Return (X, Y) of the center of cell containing provided text 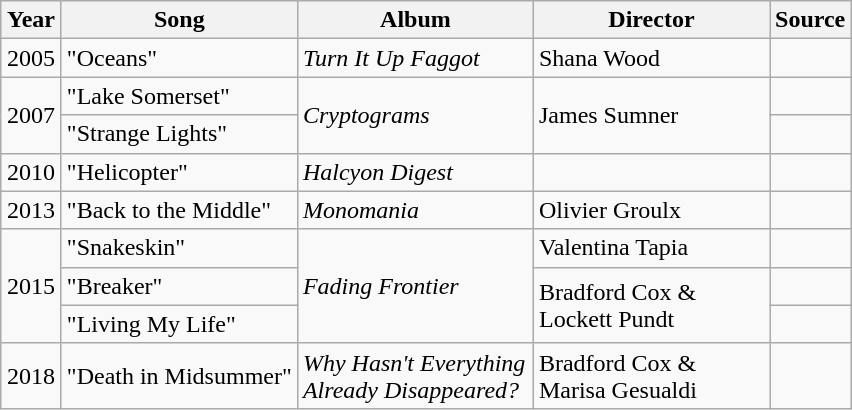
Valentina Tapia (651, 248)
Turn It Up Faggot (415, 58)
Bradford Cox & Lockett Pundt (651, 305)
Album (415, 20)
2007 (32, 115)
2018 (32, 376)
Halcyon Digest (415, 172)
2010 (32, 172)
2013 (32, 210)
Song (179, 20)
"Helicopter" (179, 172)
"Death in Midsummer" (179, 376)
"Snakeskin" (179, 248)
James Sumner (651, 115)
"Lake Somerset" (179, 96)
2005 (32, 58)
Shana Wood (651, 58)
2015 (32, 286)
Cryptograms (415, 115)
Bradford Cox & Marisa Gesualdi (651, 376)
Director (651, 20)
Fading Frontier (415, 286)
"Breaker" (179, 286)
Source (810, 20)
Monomania (415, 210)
"Oceans" (179, 58)
"Strange Lights" (179, 134)
Why Hasn't Everything Already Disappeared? (415, 376)
"Living My Life" (179, 324)
"Back to the Middle" (179, 210)
Olivier Groulx (651, 210)
Year (32, 20)
